Extract the (X, Y) coordinate from the center of the cell holding the provided text.  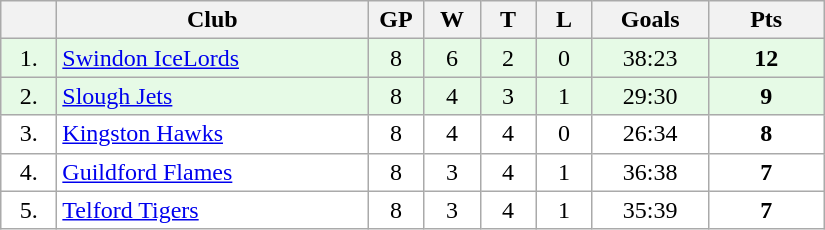
9 (766, 96)
Pts (766, 20)
35:39 (650, 210)
T (508, 20)
4. (29, 172)
5. (29, 210)
Telford Tigers (212, 210)
29:30 (650, 96)
3. (29, 134)
6 (452, 58)
Guildford Flames (212, 172)
36:38 (650, 172)
Swindon IceLords (212, 58)
1. (29, 58)
12 (766, 58)
GP (396, 20)
L (564, 20)
38:23 (650, 58)
2. (29, 96)
2 (508, 58)
Slough Jets (212, 96)
Club (212, 20)
Kingston Hawks (212, 134)
26:34 (650, 134)
W (452, 20)
Goals (650, 20)
